Determine the [X, Y] coordinate at the center of the cell enclosing the given text.  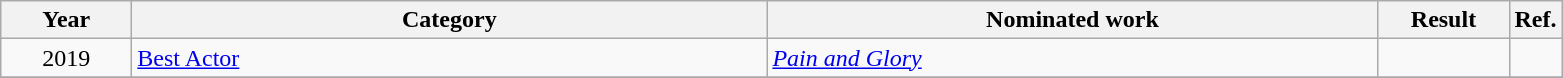
Year [66, 20]
Result [1444, 20]
Pain and Glory [1072, 58]
Nominated work [1072, 20]
Ref. [1536, 20]
2019 [66, 58]
Category [450, 20]
Best Actor [450, 58]
